Find where the given text appears and provide that cell's center as [x, y] coordinate. 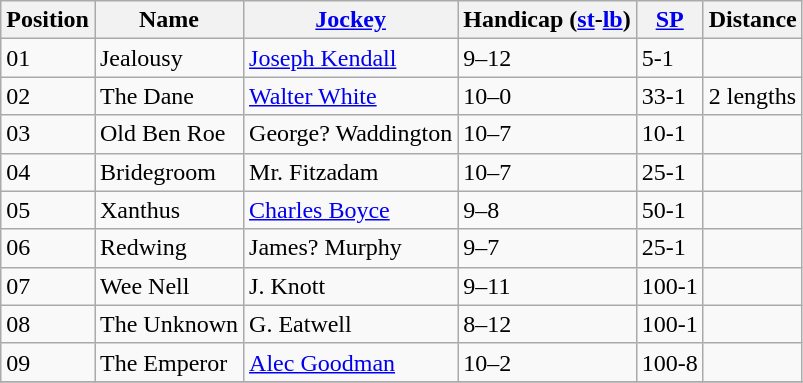
9–7 [547, 248]
Distance [752, 20]
9–11 [547, 286]
Wee Nell [168, 286]
Joseph Kendall [351, 58]
Position [48, 20]
04 [48, 172]
Handicap (st-lb) [547, 20]
The Dane [168, 96]
9–8 [547, 210]
10-1 [670, 134]
Charles Boyce [351, 210]
03 [48, 134]
James? Murphy [351, 248]
The Emperor [168, 362]
9–12 [547, 58]
100-8 [670, 362]
05 [48, 210]
33-1 [670, 96]
Jealousy [168, 58]
2 lengths [752, 96]
02 [48, 96]
06 [48, 248]
Jockey [351, 20]
10–2 [547, 362]
Bridegroom [168, 172]
8–12 [547, 324]
George? Waddington [351, 134]
Alec Goodman [351, 362]
01 [48, 58]
Mr. Fitzadam [351, 172]
Old Ben Roe [168, 134]
J. Knott [351, 286]
G. Eatwell [351, 324]
08 [48, 324]
5-1 [670, 58]
Walter White [351, 96]
The Unknown [168, 324]
10–0 [547, 96]
Redwing [168, 248]
Name [168, 20]
SP [670, 20]
09 [48, 362]
07 [48, 286]
50-1 [670, 210]
Xanthus [168, 210]
